Output the [X, Y] coordinate of the center of the cell containing the given text.  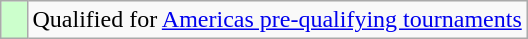
Qualified for Americas pre-qualifying tournaments [277, 20]
